Identify which cell holds the provided text, then report its [x, y] central coordinate. 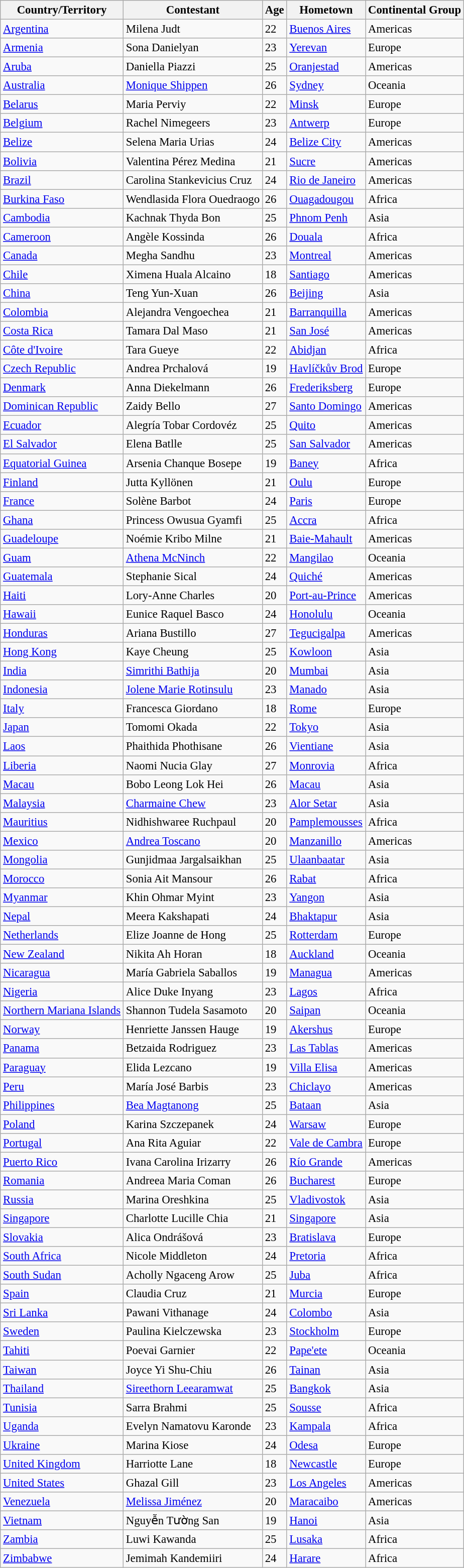
Quiché [326, 577]
Warsaw [326, 1124]
Guadeloupe [62, 539]
Betzaida Rodriguez [193, 1049]
Burkina Faso [62, 199]
Murcia [326, 1294]
Gunjidmaa Jargalsaikhan [193, 860]
Sona Danielyan [193, 48]
Canada [62, 256]
Phnom Penh [326, 217]
Harare [326, 1558]
Minsk [326, 104]
Tegucigalpa [326, 633]
Ecuador [62, 425]
Jutta Kyllönen [193, 482]
Continental Group [415, 10]
Beijing [326, 293]
Sousse [326, 1407]
Marina Kiose [193, 1445]
Contestant [193, 10]
Oulu [326, 482]
Rio de Janeiro [326, 180]
Rotterdam [326, 935]
Nicaragua [62, 973]
Age [274, 10]
Daniella Piazzi [193, 67]
Alica Ondrášová [193, 1238]
Italy [62, 709]
Athena McNinch [193, 557]
Melissa Jiménez [193, 1502]
Princess Owusua Gyamfi [193, 520]
Vladivostok [326, 1199]
Côte d'Ivoire [62, 350]
Havlíčkův Brod [326, 369]
Luwi Kawanda [193, 1539]
Uganda [62, 1426]
Quito [326, 425]
Brazil [62, 180]
Montreal [326, 256]
Managua [326, 973]
Taiwan [62, 1370]
Poland [62, 1124]
Hawaii [62, 614]
Honolulu [326, 614]
Mumbai [326, 671]
Paris [326, 501]
Sireethorn Leearamwat [193, 1388]
Angèle Kossinda [193, 237]
Chile [62, 274]
Wendlasida Flora Ouedraogo [193, 199]
Maria Perviy [193, 104]
Netherlands [62, 935]
Ana Rita Aguiar [193, 1143]
South Sudan [62, 1275]
Marina Oreshkina [193, 1199]
Manado [326, 690]
Belize [62, 142]
Frederiksberg [326, 388]
United Kingdom [62, 1464]
Baie-Mahault [326, 539]
Santo Domingo [326, 406]
Bangkok [326, 1388]
Jemimah Kandemiiri [193, 1558]
Baney [326, 463]
Norway [62, 1030]
Ukraine [62, 1445]
Laos [62, 746]
Nikita Ah Horan [193, 954]
Kaye Cheung [193, 652]
Elize Joanne de Hong [193, 935]
Portugal [62, 1143]
Auckland [326, 954]
Haiti [62, 595]
Argentina [62, 29]
Ariana Bustillo [193, 633]
Jolene Marie Rotinsulu [193, 690]
Mexico [62, 841]
Henriette Janssen Hauge [193, 1030]
Oranjestad [326, 67]
Costa Rica [62, 331]
Tahiti [62, 1351]
Monrovia [326, 765]
Vale de Cambra [326, 1143]
Alejandra Vengoechea [193, 312]
Simrithi Bathija [193, 671]
Rabat [326, 878]
Belize City [326, 142]
Sonia Ait Mansour [193, 878]
Ulaanbaatar [326, 860]
Charmaine Chew [193, 803]
Elida Lezcano [193, 1067]
Alice Duke Inyang [193, 992]
Nicole Middleton [193, 1256]
Aruba [62, 67]
Andreea Maria Coman [193, 1181]
Indonesia [62, 690]
Colombo [326, 1313]
Yerevan [326, 48]
Colombia [62, 312]
Spain [62, 1294]
Meera Kakshapati [193, 916]
Dominican Republic [62, 406]
Saipan [326, 1011]
Puerto Rico [62, 1162]
Tomomi Okada [193, 728]
Australia [62, 85]
Milena Judt [193, 29]
Liberia [62, 765]
Panama [62, 1049]
Cameroon [62, 237]
Joyce Yi Shu-Chiu [193, 1370]
Stephanie Sical [193, 577]
Rome [326, 709]
Hanoi [326, 1520]
Monique Shippen [193, 85]
Ouagadougou [326, 199]
Chiclayo [326, 1086]
New Zealand [62, 954]
Guam [62, 557]
Harriotte Lane [193, 1464]
Naomi Nucia Glay [193, 765]
Mangilao [326, 557]
Tamara Dal Maso [193, 331]
Romania [62, 1181]
Solène Barbot [193, 501]
Ximena Huala Alcaino [193, 274]
Kampala [326, 1426]
Bataan [326, 1105]
Carolina Stankevicius Cruz [193, 180]
Khin Ohmar Myint [193, 898]
El Salvador [62, 444]
United States [62, 1483]
Barranquilla [326, 312]
Zambia [62, 1539]
Shannon Tudela Sasamoto [193, 1011]
Tunisia [62, 1407]
Nepal [62, 916]
Pretoria [326, 1256]
Paraguay [62, 1067]
Andrea Prchalová [193, 369]
Slovakia [62, 1238]
Bobo Leong Lok Hei [193, 784]
Acholly Ngaceng Arow [193, 1275]
Sydney [326, 85]
Tokyo [326, 728]
Venezuela [62, 1502]
Alor Setar [326, 803]
Pawani Vithanage [193, 1313]
Manzanillo [326, 841]
Thailand [62, 1388]
Sarra Brahmi [193, 1407]
Denmark [62, 388]
Villa Elisa [326, 1067]
Myanmar [62, 898]
Ghazal Gill [193, 1483]
Port-au-Prince [326, 595]
Sucre [326, 161]
Antwerp [326, 123]
Japan [62, 728]
San Salvador [326, 444]
Nidhishwaree Ruchpaul [193, 822]
Abidjan [326, 350]
Russia [62, 1199]
Philippines [62, 1105]
Douala [326, 237]
Hong Kong [62, 652]
Belgium [62, 123]
María José Barbis [193, 1086]
Maracaibo [326, 1502]
Mauritius [62, 822]
Andrea Toscano [193, 841]
Tainan [326, 1370]
Ghana [62, 520]
Nigeria [62, 992]
Lory-Anne Charles [193, 595]
Pape'ete [326, 1351]
Hometown [326, 10]
Yangon [326, 898]
Equatorial Guinea [62, 463]
Santiago [326, 274]
Peru [62, 1086]
Zimbabwe [62, 1558]
Selena Maria Urias [193, 142]
Accra [326, 520]
Zaidy Bello [193, 406]
Karina Szczepanek [193, 1124]
Arsenia Chanque Bosepe [193, 463]
Paulina Kielczewska [193, 1331]
Akershus [326, 1030]
Claudia Cruz [193, 1294]
Odesa [326, 1445]
France [62, 501]
Megha Sandhu [193, 256]
San José [326, 331]
Valentina Pérez Medina [193, 161]
Honduras [62, 633]
Bhaktapur [326, 916]
Francesca Giordano [193, 709]
Las Tablas [326, 1049]
Lagos [326, 992]
Evelyn Namatovu Karonde [193, 1426]
Kowloon [326, 652]
Rachel Nimegeers [193, 123]
María Gabriela Saballos [193, 973]
Malaysia [62, 803]
Ivana Carolina Irizarry [193, 1162]
Armenia [62, 48]
Nguyễn Tường San [193, 1520]
Guatemala [62, 577]
Elena Batlle [193, 444]
Morocco [62, 878]
China [62, 293]
Tara Gueye [193, 350]
Poevai Garnier [193, 1351]
Teng Yun-Xuan [193, 293]
Cambodia [62, 217]
Río Grande [326, 1162]
Country/Territory [62, 10]
Vietnam [62, 1520]
Phaithida Phothisane [193, 746]
Sri Lanka [62, 1313]
Finland [62, 482]
Belarus [62, 104]
Alegría Tobar Cordovéz [193, 425]
Bratislava [326, 1238]
Kachnak Thyda Bon [193, 217]
Northern Mariana Islands [62, 1011]
Los Angeles [326, 1483]
Sweden [62, 1331]
Bea Magtanong [193, 1105]
Pamplemousses [326, 822]
Stockholm [326, 1331]
Czech Republic [62, 369]
Anna Diekelmann [193, 388]
Buenos Aires [326, 29]
Lusaka [326, 1539]
Vientiane [326, 746]
Eunice Raquel Basco [193, 614]
India [62, 671]
Newcastle [326, 1464]
Juba [326, 1275]
South Africa [62, 1256]
Noémie Kribo Milne [193, 539]
Bolivia [62, 161]
Mongolia [62, 860]
Bucharest [326, 1181]
Charlotte Lucille Chia [193, 1218]
